Pinpoint the cell where the given text exists, returning its [X, Y] midpoint coordinate. 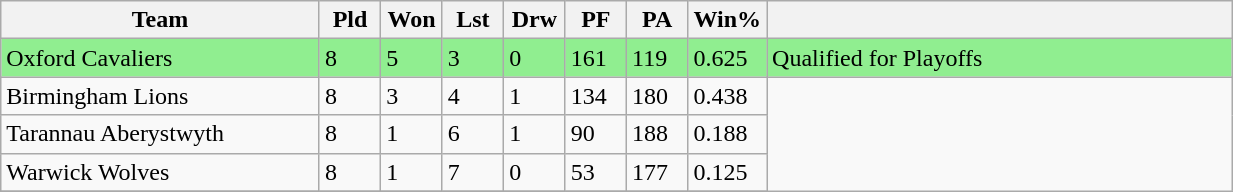
Birmingham Lions [160, 96]
0.438 [728, 96]
7 [472, 172]
119 [658, 58]
90 [596, 134]
Qualified for Playoffs [1000, 58]
161 [596, 58]
PA [658, 20]
Lst [472, 20]
177 [658, 172]
Won [412, 20]
180 [658, 96]
0.625 [728, 58]
Tarannau Aberystwyth [160, 134]
Team [160, 20]
0.125 [728, 172]
Warwick Wolves [160, 172]
Drw [534, 20]
53 [596, 172]
4 [472, 96]
Pld [350, 20]
0.188 [728, 134]
5 [412, 58]
6 [472, 134]
PF [596, 20]
Win% [728, 20]
188 [658, 134]
Oxford Cavaliers [160, 58]
134 [596, 96]
